Scan for the cell matching the given text and deliver its [x, y] coordinate at center. 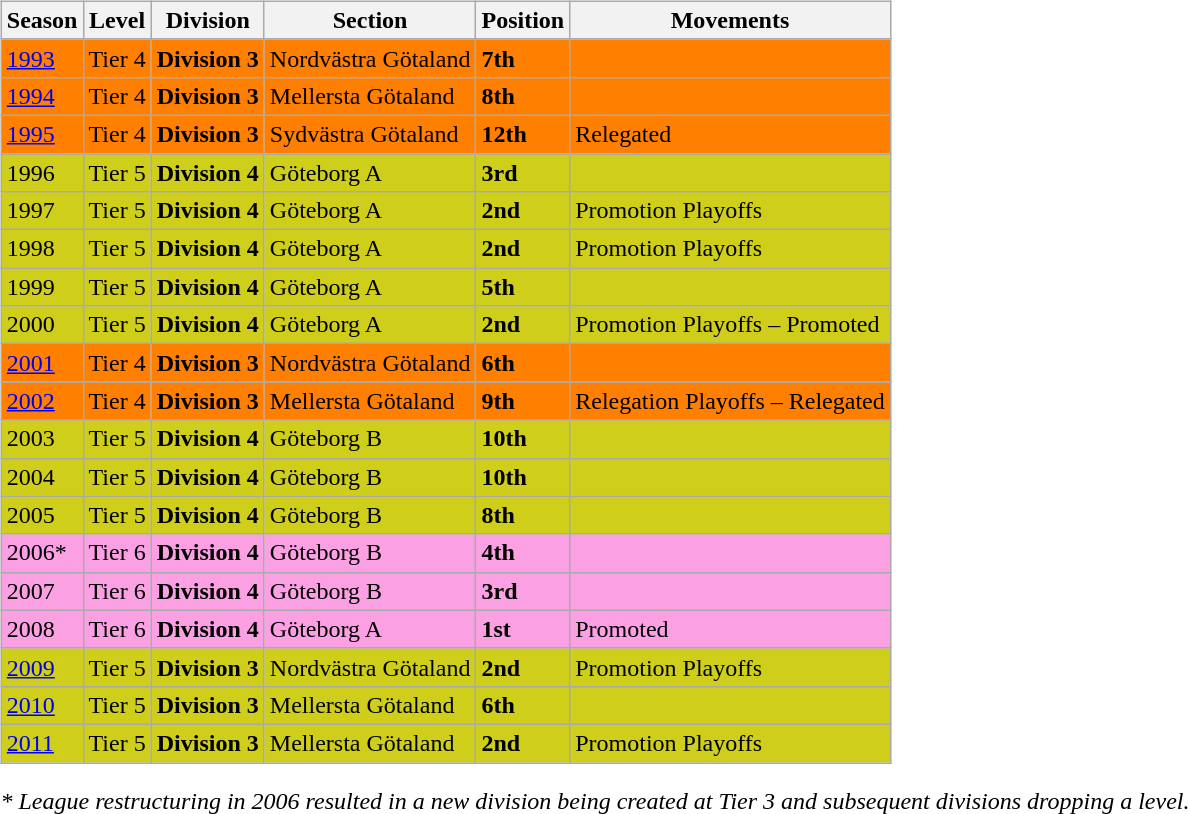
4th [523, 553]
7th [523, 58]
Position [523, 20]
1st [523, 629]
2007 [42, 591]
Section [370, 20]
2004 [42, 477]
5th [523, 287]
Relegation Playoffs – Relegated [730, 401]
2011 [42, 743]
Relegated [730, 134]
1995 [42, 134]
Season [42, 20]
12th [523, 134]
2006* [42, 553]
2010 [42, 705]
2008 [42, 629]
1997 [42, 211]
9th [523, 401]
Level [117, 20]
Sydvästra Götaland [370, 134]
1998 [42, 249]
2002 [42, 401]
2000 [42, 325]
2003 [42, 439]
Promotion Playoffs – Promoted [730, 325]
1994 [42, 96]
Movements [730, 20]
1999 [42, 287]
Promoted [730, 629]
2001 [42, 363]
2009 [42, 667]
2005 [42, 515]
Division [208, 20]
1996 [42, 173]
1993 [42, 58]
